Return (x, y) of the center of cell containing provided text 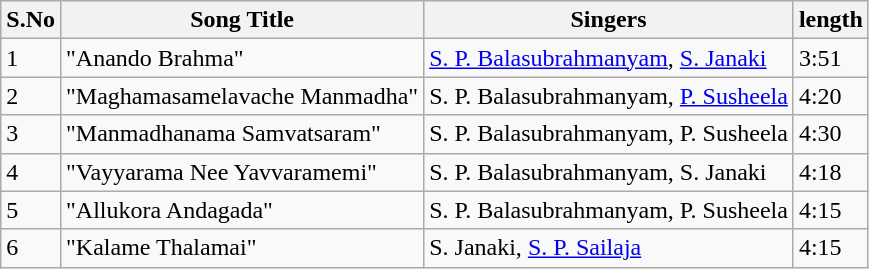
"Vayyarama Nee Yavvaramemi" (242, 172)
"Anando Brahma" (242, 58)
4:30 (830, 134)
"Kalame Thalamai" (242, 248)
"Maghamasamelavache Manmadha" (242, 96)
"Manmadhanama Samvatsaram" (242, 134)
4:20 (830, 96)
S.No (31, 20)
4:18 (830, 172)
length (830, 20)
1 (31, 58)
6 (31, 248)
5 (31, 210)
S. Janaki, S. P. Sailaja (609, 248)
"Allukora Andagada" (242, 210)
4 (31, 172)
Song Title (242, 20)
3:51 (830, 58)
Singers (609, 20)
2 (31, 96)
3 (31, 134)
